Capture the cell that displays the provided text and extract its (X, Y) central coordinate. 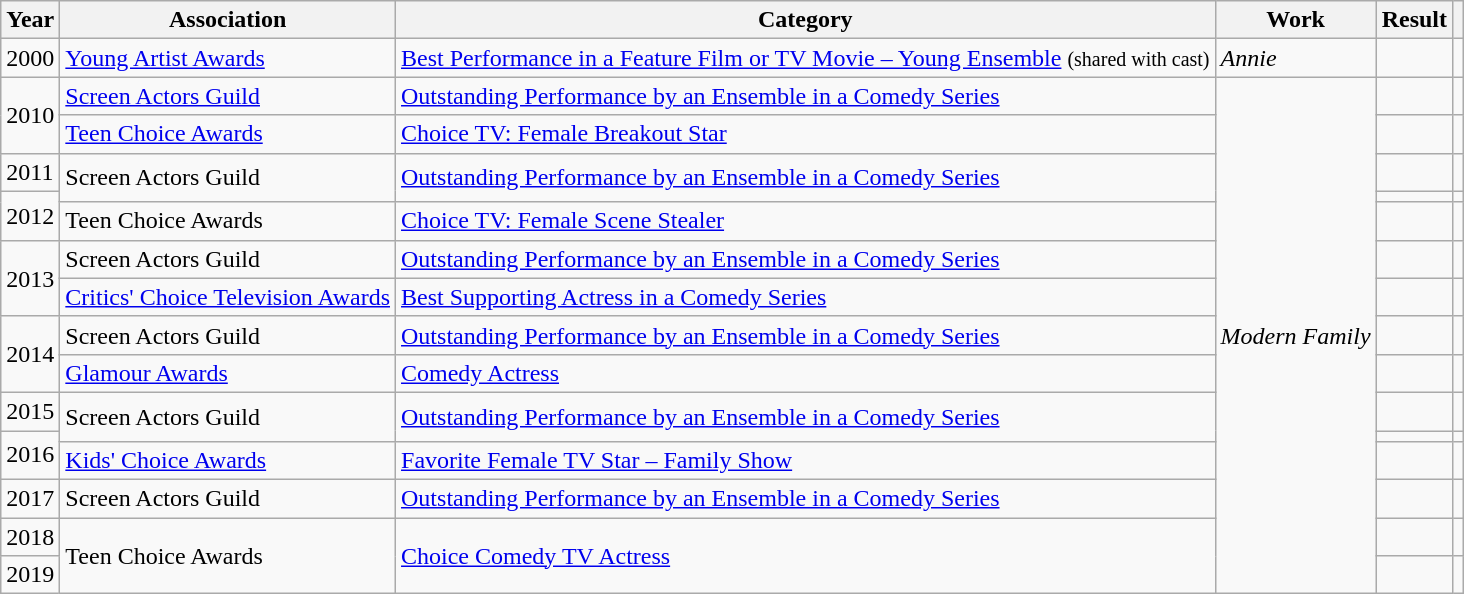
2015 (30, 411)
2014 (30, 354)
Favorite Female TV Star – Family Show (806, 461)
Association (228, 20)
Modern Family (1296, 336)
2019 (30, 575)
2000 (30, 58)
Year (30, 20)
Choice TV: Female Scene Stealer (806, 221)
2013 (30, 278)
Glamour Awards (228, 373)
Young Artist Awards (228, 58)
Best Performance in a Feature Film or TV Movie – Young Ensemble (shared with cast) (806, 58)
2010 (30, 115)
Kids' Choice Awards (228, 461)
2011 (30, 172)
Critics' Choice Television Awards (228, 297)
2017 (30, 499)
Best Supporting Actress in a Comedy Series (806, 297)
Category (806, 20)
2018 (30, 537)
2016 (30, 454)
2012 (30, 216)
Annie (1296, 58)
Choice Comedy TV Actress (806, 556)
Result (1414, 20)
Comedy Actress (806, 373)
Work (1296, 20)
Choice TV: Female Breakout Star (806, 134)
